Return the [X, Y] coordinate for the center point of the cell that contains the specified text.  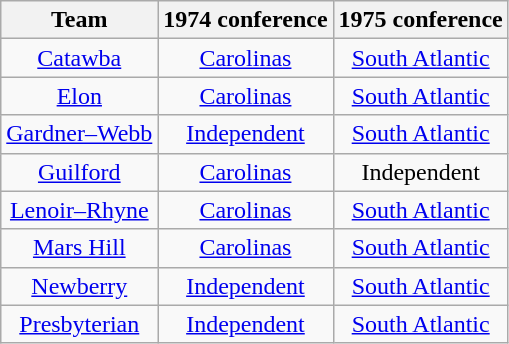
Presbyterian [80, 324]
Gardner–Webb [80, 134]
Guilford [80, 172]
Catawba [80, 58]
Team [80, 20]
Newberry [80, 286]
Lenoir–Rhyne [80, 210]
1974 conference [246, 20]
1975 conference [420, 20]
Elon [80, 96]
Mars Hill [80, 248]
